Find where the given text appears and provide that cell's center as (X, Y) coordinate. 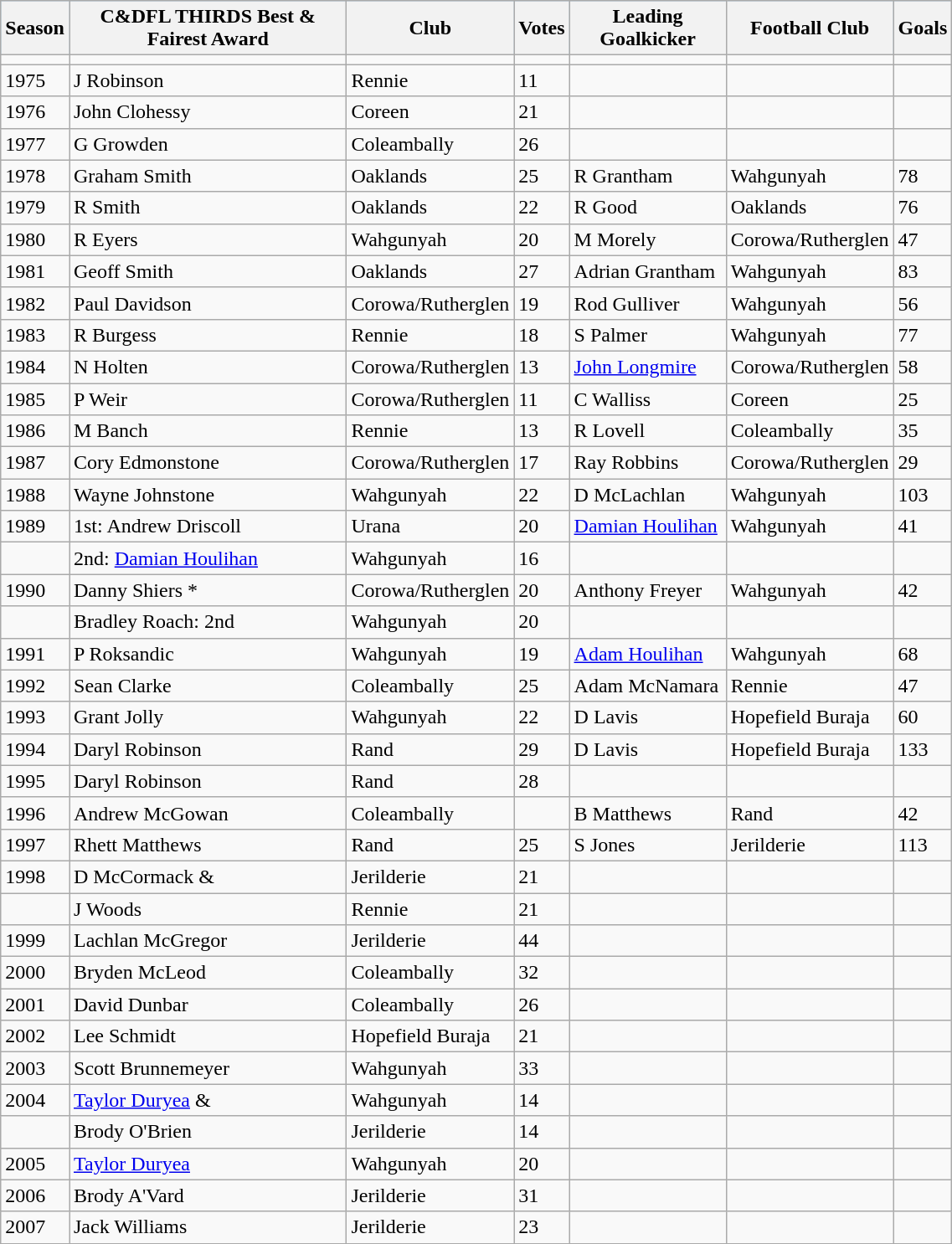
76 (923, 208)
R Good (648, 208)
1st: Andrew Driscoll (208, 527)
1998 (35, 876)
18 (542, 335)
2004 (35, 1100)
17 (542, 463)
Anthony Freyer (648, 590)
1983 (35, 335)
41 (923, 527)
G Growden (208, 144)
M Morely (648, 239)
83 (923, 271)
1989 (35, 527)
Rhett Matthews (208, 845)
23 (542, 1227)
Grant Jolly (208, 717)
33 (542, 1068)
60 (923, 717)
2007 (35, 1227)
Geoff Smith (208, 271)
John Clohessy (208, 112)
103 (923, 495)
Adam Houlihan (648, 654)
1984 (35, 367)
Leading Goalkicker (648, 28)
P Weir (208, 399)
1990 (35, 590)
2005 (35, 1164)
2002 (35, 1036)
133 (923, 749)
Taylor Duryea & (208, 1100)
Lachlan McGregor (208, 941)
31 (542, 1195)
Rod Gulliver (648, 303)
1982 (35, 303)
Andrew McGowan (208, 813)
C&DFL THIRDS Best & Fairest Award (208, 28)
1978 (35, 176)
1975 (35, 80)
1996 (35, 813)
Bryden McLeod (208, 973)
Ray Robbins (648, 463)
68 (923, 654)
56 (923, 303)
44 (542, 941)
Sean Clarke (208, 686)
C Walliss (648, 399)
Scott Brunnemeyer (208, 1068)
R Smith (208, 208)
Danny Shiers * (208, 590)
78 (923, 176)
27 (542, 271)
R Lovell (648, 431)
1986 (35, 431)
Brody O'Brien (208, 1132)
Brody A'Vard (208, 1195)
R Grantham (648, 176)
1995 (35, 781)
Club (430, 28)
58 (923, 367)
M Banch (208, 431)
2nd: Damian Houlihan (208, 558)
Cory Edmonstone (208, 463)
Goals (923, 28)
Bradley Roach: 2nd (208, 622)
113 (923, 845)
Votes (542, 28)
Football Club (810, 28)
N Holten (208, 367)
32 (542, 973)
1977 (35, 144)
Paul Davidson (208, 303)
35 (923, 431)
Urana (430, 527)
1980 (35, 239)
S Palmer (648, 335)
1981 (35, 271)
Adam McNamara (648, 686)
D McLachlan (648, 495)
16 (542, 558)
R Burgess (208, 335)
1976 (35, 112)
2001 (35, 1005)
Damian Houlihan (648, 527)
Season (35, 28)
J Robinson (208, 80)
2006 (35, 1195)
1997 (35, 845)
S Jones (648, 845)
1993 (35, 717)
2000 (35, 973)
2003 (35, 1068)
P Roksandic (208, 654)
D McCormack & (208, 876)
1992 (35, 686)
R Eyers (208, 239)
1979 (35, 208)
1987 (35, 463)
1985 (35, 399)
1991 (35, 654)
David Dunbar (208, 1005)
1988 (35, 495)
77 (923, 335)
John Longmire (648, 367)
28 (542, 781)
Wayne Johnstone (208, 495)
B Matthews (648, 813)
Graham Smith (208, 176)
1999 (35, 941)
Taylor Duryea (208, 1164)
1994 (35, 749)
Jack Williams (208, 1227)
J Woods (208, 908)
Adrian Grantham (648, 271)
Lee Schmidt (208, 1036)
